Locate the cell with the specified text and output its (X, Y) center coordinate. 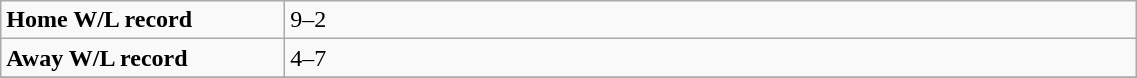
Home W/L record (143, 20)
4–7 (711, 58)
Away W/L record (143, 58)
9–2 (711, 20)
